Scan for the cell matching the given text and deliver its (X, Y) coordinate at center. 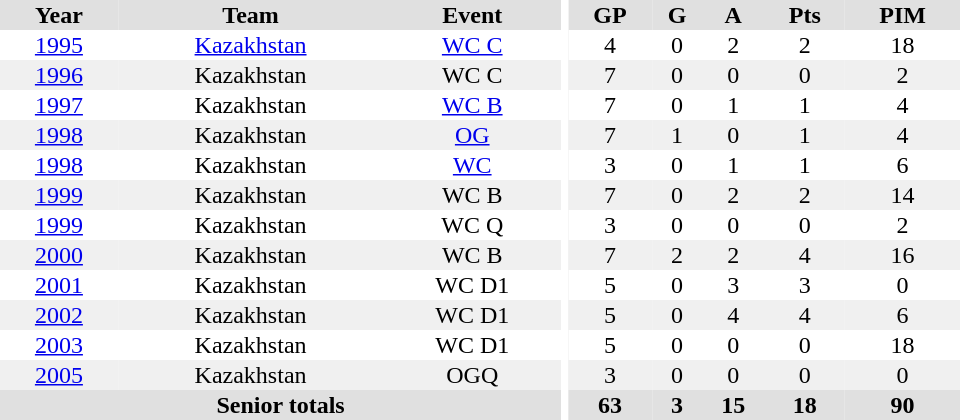
GP (610, 15)
2002 (59, 315)
Pts (804, 15)
2001 (59, 285)
2003 (59, 345)
OG (472, 135)
14 (902, 195)
15 (733, 405)
G (677, 15)
Team (251, 15)
2005 (59, 375)
A (733, 15)
1995 (59, 45)
90 (902, 405)
PIM (902, 15)
Event (472, 15)
WC (472, 165)
2000 (59, 255)
16 (902, 255)
WC Q (472, 225)
63 (610, 405)
OGQ (472, 375)
Year (59, 15)
1996 (59, 75)
Senior totals (280, 405)
1997 (59, 105)
